Detect which cell encompasses the target text, then output its [X, Y] center coordinate. 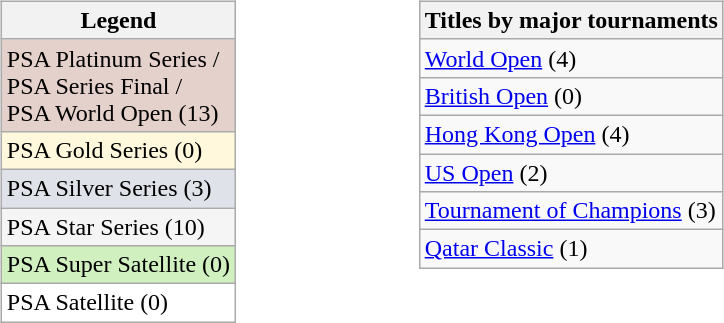
PSA Platinum Series / PSA Series Final / PSA World Open (13) [118, 85]
PSA Satellite (0) [118, 303]
PSA Star Series (10) [118, 227]
PSA Super Satellite (0) [118, 265]
PSA Gold Series (0) [118, 150]
PSA Silver Series (3) [118, 188]
Hong Kong Open (4) [571, 134]
US Open (2) [571, 173]
Legend [118, 20]
World Open (4) [571, 58]
Tournament of Champions (3) [571, 211]
British Open (0) [571, 96]
Qatar Classic (1) [571, 249]
Titles by major tournaments [571, 20]
